From the cell containing the given text, extract its center point as [x, y] coordinate. 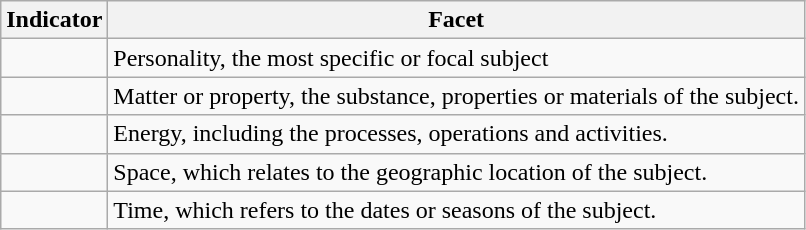
Indicator [54, 20]
Facet [456, 20]
Personality, the most specific or focal subject [456, 58]
Space, which relates to the geographic location of the subject. [456, 172]
Matter or property, the substance, properties or materials of the subject. [456, 96]
Energy, including the processes, operations and activities. [456, 134]
Time, which refers to the dates or seasons of the subject. [456, 210]
